Find where the given text appears and provide that cell's center as (X, Y) coordinate. 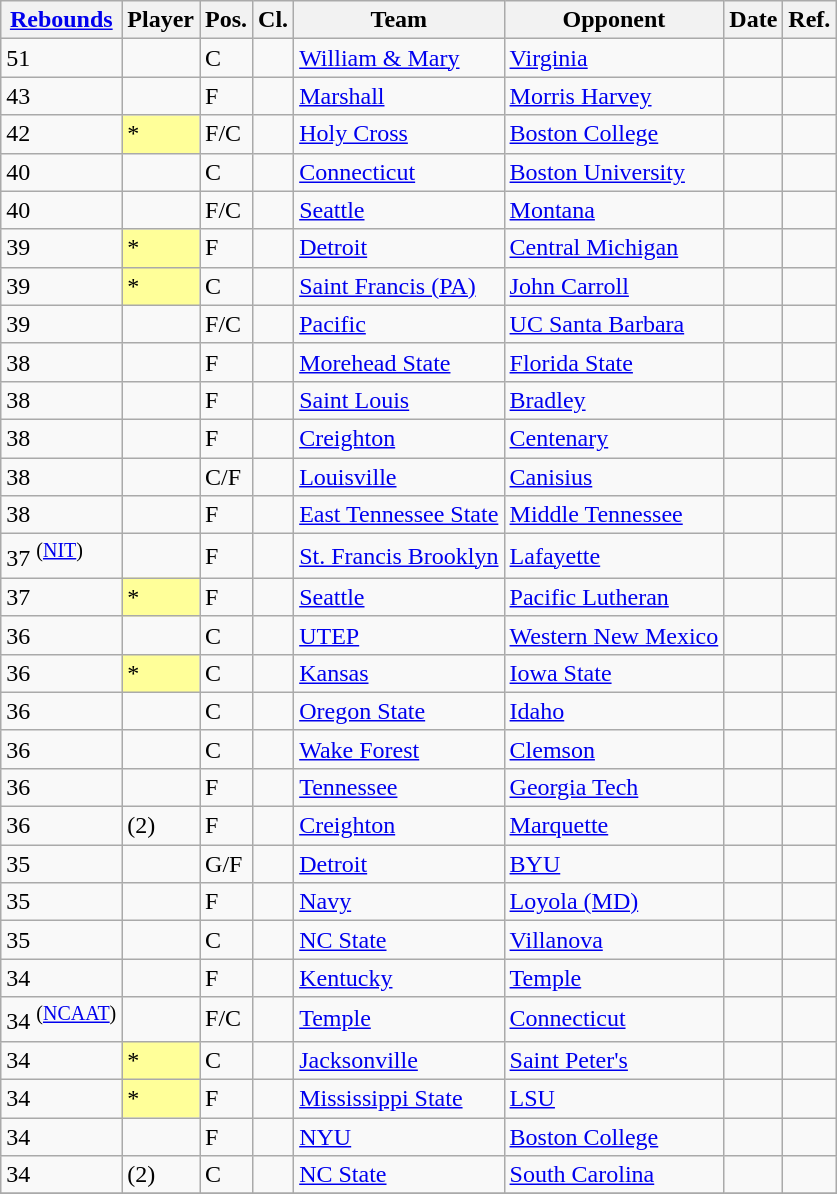
Middle Tennessee (614, 515)
Virginia (614, 58)
John Carroll (614, 286)
Iowa State (614, 673)
Morris Harvey (614, 96)
Villanova (614, 940)
Kentucky (399, 978)
Oregon State (399, 711)
Montana (614, 210)
NYU (399, 1137)
Jacksonville (399, 1060)
Idaho (614, 711)
South Carolina (614, 1175)
Holy Cross (399, 134)
Marquette (614, 826)
Clemson (614, 749)
37 (62, 597)
St. Francis Brooklyn (399, 556)
Date (754, 20)
51 (62, 58)
Pos. (226, 20)
Western New Mexico (614, 635)
Centenary (614, 438)
37 (NIT) (62, 556)
Pacific Lutheran (614, 597)
C/F (226, 477)
Wake Forest (399, 749)
East Tennessee State (399, 515)
Rebounds (62, 20)
Louisville (399, 477)
Boston University (614, 172)
Saint Peter's (614, 1060)
UC Santa Barbara (614, 324)
Ref. (810, 20)
Canisius (614, 477)
Bradley (614, 400)
UTEP (399, 635)
Georgia Tech (614, 787)
Pacific (399, 324)
Kansas (399, 673)
Loyola (MD) (614, 902)
Florida State (614, 362)
42 (62, 134)
Lafayette (614, 556)
43 (62, 96)
LSU (614, 1098)
Saint Francis (PA) (399, 286)
34 (NCAAT) (62, 1020)
William & Mary (399, 58)
BYU (614, 864)
Saint Louis (399, 400)
Tennessee (399, 787)
G/F (226, 864)
Navy (399, 902)
Opponent (614, 20)
Marshall (399, 96)
Mississippi State (399, 1098)
Cl. (274, 20)
Central Michigan (614, 248)
Player (161, 20)
Team (399, 20)
Morehead State (399, 362)
